Capture the cell that displays the provided text and extract its (x, y) central coordinate. 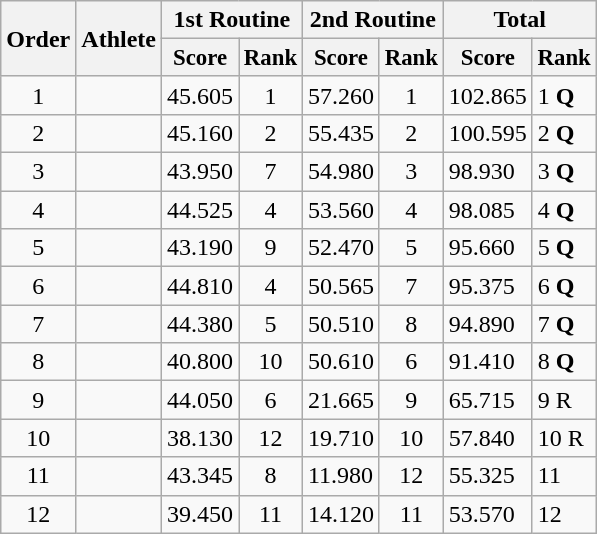
1 Q (564, 95)
98.930 (488, 172)
55.435 (340, 133)
9 R (564, 400)
53.570 (488, 514)
Athlete (119, 39)
52.470 (340, 248)
Order (38, 39)
7 Q (564, 324)
54.980 (340, 172)
57.260 (340, 95)
10 R (564, 438)
95.375 (488, 286)
8 Q (564, 362)
95.660 (488, 248)
43.345 (200, 476)
39.450 (200, 514)
65.715 (488, 400)
50.510 (340, 324)
44.050 (200, 400)
43.950 (200, 172)
50.610 (340, 362)
57.840 (488, 438)
38.130 (200, 438)
40.800 (200, 362)
43.190 (200, 248)
53.560 (340, 210)
102.865 (488, 95)
14.120 (340, 514)
98.085 (488, 210)
100.595 (488, 133)
1st Routine (232, 20)
19.710 (340, 438)
3 Q (564, 172)
2nd Routine (372, 20)
44.525 (200, 210)
Total (520, 20)
2 Q (564, 133)
5 Q (564, 248)
44.810 (200, 286)
11.980 (340, 476)
91.410 (488, 362)
55.325 (488, 476)
44.380 (200, 324)
94.890 (488, 324)
21.665 (340, 400)
6 Q (564, 286)
50.565 (340, 286)
4 Q (564, 210)
45.605 (200, 95)
45.160 (200, 133)
